Extract the [x, y] coordinate from the center of the cell holding the provided text.  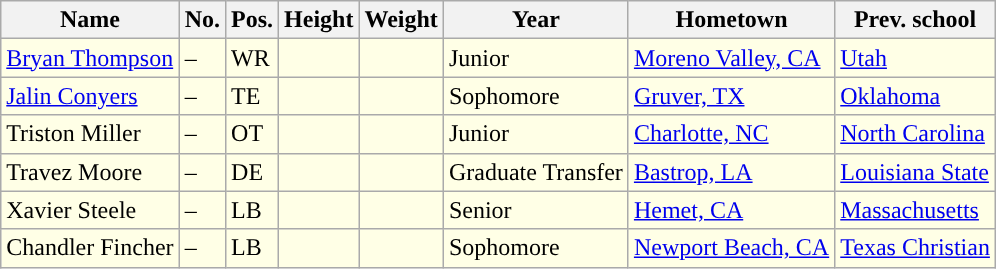
Massachusetts [916, 210]
Xavier Steele [90, 210]
TE [252, 96]
Charlotte, NC [731, 134]
Jalin Conyers [90, 96]
Texas Christian [916, 248]
Triston Miller [90, 134]
Year [536, 20]
Moreno Valley, CA [731, 58]
No. [202, 20]
Height [319, 20]
Travez Moore [90, 172]
Weight [401, 20]
North Carolina [916, 134]
Chandler Fincher [90, 248]
Gruver, TX [731, 96]
Pos. [252, 20]
Graduate Transfer [536, 172]
Newport Beach, CA [731, 248]
Bastrop, LA [731, 172]
Name [90, 20]
Louisiana State [916, 172]
WR [252, 58]
Hemet, CA [731, 210]
DE [252, 172]
Prev. school [916, 20]
OT [252, 134]
Utah [916, 58]
Senior [536, 210]
Bryan Thompson [90, 58]
Hometown [731, 20]
Oklahoma [916, 96]
